Determine the [x, y] coordinate at the center of the cell enclosing the given text.  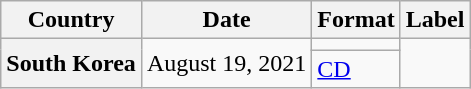
South Korea [72, 64]
Label [435, 20]
CD [356, 69]
Format [356, 20]
August 19, 2021 [226, 64]
Date [226, 20]
Country [72, 20]
